Detect which cell encompasses the target text, then output its (X, Y) center coordinate. 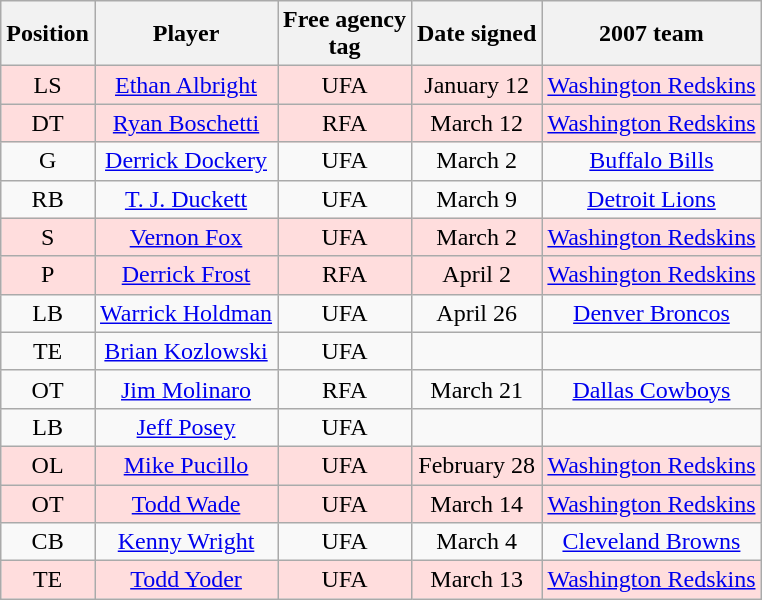
March 21 (476, 389)
Todd Wade (186, 503)
Dallas Cowboys (652, 389)
DT (48, 123)
Warrick Holdman (186, 313)
Denver Broncos (652, 313)
RB (48, 199)
March 12 (476, 123)
Date signed (476, 34)
CB (48, 542)
LS (48, 85)
Brian Kozlowski (186, 351)
March 4 (476, 542)
March 14 (476, 503)
Vernon Fox (186, 237)
Kenny Wright (186, 542)
Derrick Frost (186, 275)
OL (48, 465)
Detroit Lions (652, 199)
2007 team (652, 34)
April 2 (476, 275)
T. J. Duckett (186, 199)
Player (186, 34)
Cleveland Browns (652, 542)
Position (48, 34)
Todd Yoder (186, 580)
Free agencytag (345, 34)
G (48, 161)
January 12 (476, 85)
March 13 (476, 580)
Buffalo Bills (652, 161)
S (48, 237)
Ethan Albright (186, 85)
Derrick Dockery (186, 161)
February 28 (476, 465)
April 26 (476, 313)
P (48, 275)
Mike Pucillo (186, 465)
Ryan Boschetti (186, 123)
March 9 (476, 199)
Jeff Posey (186, 427)
Jim Molinaro (186, 389)
